For the text-containing cell, return its midpoint in [x, y] coordinate format. 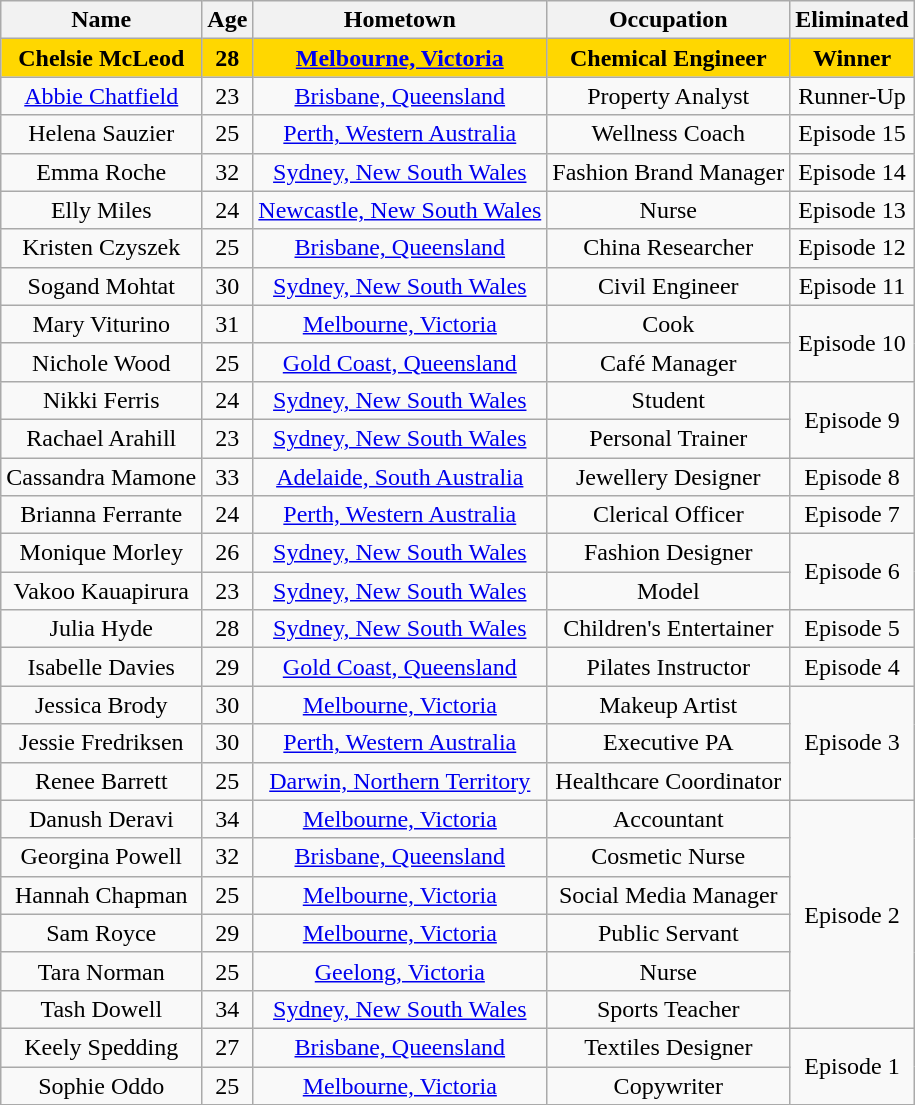
Fashion Designer [668, 553]
Episode 14 [852, 172]
Tash Dowell [102, 1009]
Emma Roche [102, 172]
Sogand Mohtat [102, 286]
Hometown [400, 20]
27 [228, 1047]
Jessica Brody [102, 705]
Episode 7 [852, 515]
Occupation [668, 20]
Episode 13 [852, 210]
Makeup Artist [668, 705]
Copywriter [668, 1085]
Cosmetic Nurse [668, 857]
Cassandra Mamone [102, 477]
Civil Engineer [668, 286]
Newcastle, New South Wales [400, 210]
Episode 10 [852, 343]
Name [102, 20]
Geelong, Victoria [400, 971]
Renee Barrett [102, 781]
Café Manager [668, 362]
Student [668, 400]
Sam Royce [102, 933]
Hannah Chapman [102, 895]
Personal Trainer [668, 438]
Danush Deravi [102, 819]
Fashion Brand Manager [668, 172]
Cook [668, 324]
Sports Teacher [668, 1009]
Rachael Arahill [102, 438]
Episode 12 [852, 248]
Winner [852, 58]
33 [228, 477]
Textiles Designer [668, 1047]
Model [668, 591]
Tara Norman [102, 971]
Episode 9 [852, 419]
Pilates Instructor [668, 667]
Nikki Ferris [102, 400]
Accountant [668, 819]
Abbie Chatfield [102, 96]
Eliminated [852, 20]
31 [228, 324]
Episode 4 [852, 667]
26 [228, 553]
Episode 2 [852, 914]
Adelaide, South Australia [400, 477]
Wellness Coach [668, 134]
Episode 6 [852, 572]
Episode 3 [852, 743]
Episode 8 [852, 477]
Keely Spedding [102, 1047]
Darwin, Northern Territory [400, 781]
Healthcare Coordinator [668, 781]
Helena Sauzier [102, 134]
Nichole Wood [102, 362]
Episode 15 [852, 134]
Episode 1 [852, 1066]
Isabelle Davies [102, 667]
Georgina Powell [102, 857]
Episode 11 [852, 286]
China Researcher [668, 248]
Elly Miles [102, 210]
Children's Entertainer [668, 629]
Chelsie McLeod [102, 58]
Jewellery Designer [668, 477]
Runner-Up [852, 96]
Public Servant [668, 933]
Property Analyst [668, 96]
Kristen Czyszek [102, 248]
Age [228, 20]
Executive PA [668, 743]
Social Media Manager [668, 895]
Episode 5 [852, 629]
Julia Hyde [102, 629]
Jessie Fredriksen [102, 743]
Monique Morley [102, 553]
Mary Viturino [102, 324]
Sophie Oddo [102, 1085]
Clerical Officer [668, 515]
Vakoo Kauapirura [102, 591]
Brianna Ferrante [102, 515]
Chemical Engineer [668, 58]
